For the text-containing cell, return its midpoint in (X, Y) coordinate format. 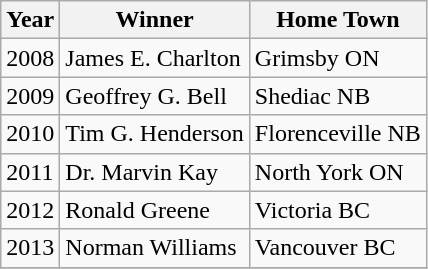
Tim G. Henderson (155, 134)
James E. Charlton (155, 58)
Home Town (338, 20)
Shediac NB (338, 96)
Grimsby ON (338, 58)
2012 (30, 210)
Vancouver BC (338, 248)
2011 (30, 172)
Victoria BC (338, 210)
Year (30, 20)
Winner (155, 20)
Ronald Greene (155, 210)
2013 (30, 248)
2010 (30, 134)
Florenceville NB (338, 134)
Dr. Marvin Kay (155, 172)
Norman Williams (155, 248)
2009 (30, 96)
2008 (30, 58)
North York ON (338, 172)
Geoffrey G. Bell (155, 96)
